Return (X, Y) of the center of cell containing provided text 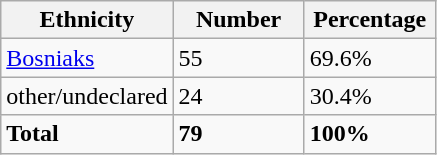
Percentage (370, 20)
24 (238, 96)
other/undeclared (87, 96)
Bosniaks (87, 58)
69.6% (370, 58)
Number (238, 20)
55 (238, 58)
79 (238, 134)
100% (370, 134)
Total (87, 134)
30.4% (370, 96)
Ethnicity (87, 20)
